Detect which cell encompasses the target text, then output its (X, Y) center coordinate. 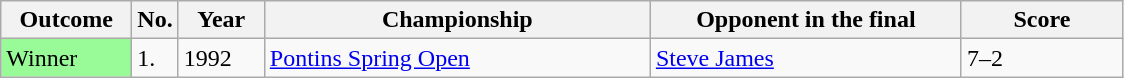
Opponent in the final (806, 20)
Winner (66, 58)
Steve James (806, 58)
1992 (221, 58)
7–2 (1042, 58)
No. (155, 20)
1. (155, 58)
Outcome (66, 20)
Year (221, 20)
Championship (457, 20)
Score (1042, 20)
Pontins Spring Open (457, 58)
